Determine the [X, Y] coordinate at the center of the cell enclosing the given text.  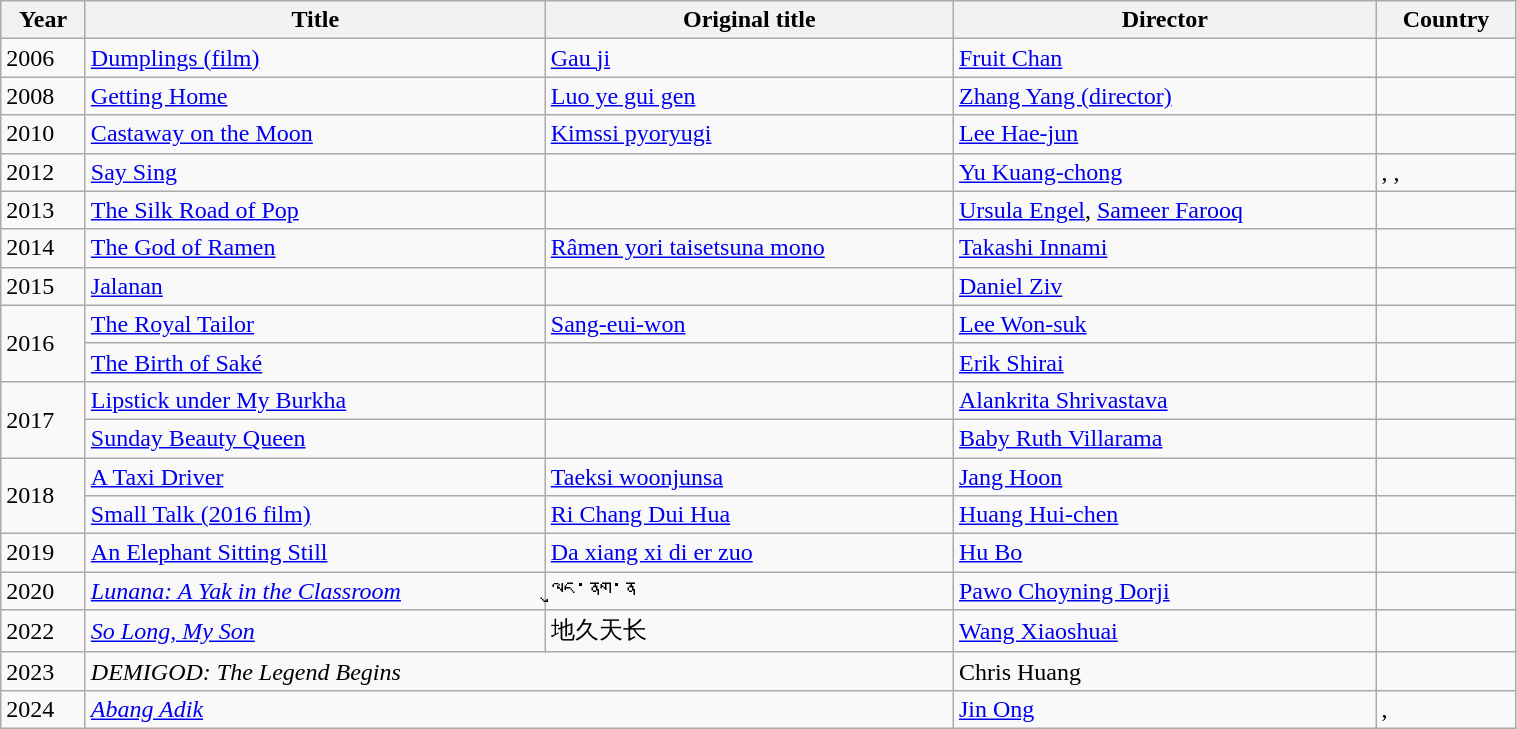
Takashi Innami [1164, 248]
Da xiang xi di er zuo [749, 553]
2018 [44, 496]
2024 [44, 709]
Gau ji [749, 58]
Jin Ong [1164, 709]
Jalanan [315, 286]
Chris Huang [1164, 671]
2016 [44, 343]
Wang Xiaoshuai [1164, 632]
2013 [44, 210]
, [1446, 709]
Erik Shirai [1164, 362]
2010 [44, 134]
Râmen yori taisetsuna mono [749, 248]
, , [1446, 172]
2015 [44, 286]
The Birth of Saké [315, 362]
Abang Adik [519, 709]
Director [1164, 20]
Lee Won-suk [1164, 324]
So Long, My Son [315, 632]
2017 [44, 419]
Getting Home [315, 96]
Jang Hoon [1164, 477]
Lipstick under My Burkha [315, 400]
Original title [749, 20]
Lee Hae-jun [1164, 134]
Sunday Beauty Queen [315, 438]
Castaway on the Moon [315, 134]
Pawo Choyning Dorji [1164, 591]
2020 [44, 591]
地久天长 [749, 632]
2022 [44, 632]
DEMIGOD: The Legend Begins [519, 671]
Kimssi pyoryugi [749, 134]
The God of Ramen [315, 248]
Dumplings (film) [315, 58]
Small Talk (2016 film) [315, 515]
Luo ye gui gen [749, 96]
Baby Ruth Villarama [1164, 438]
Taeksi woonjunsa [749, 477]
Year [44, 20]
2019 [44, 553]
Country [1446, 20]
Say Sing [315, 172]
Hu Bo [1164, 553]
Huang Hui-chen [1164, 515]
The Royal Tailor [315, 324]
Title [315, 20]
2014 [44, 248]
ལུང་ནག་ན [749, 591]
Zhang Yang (director) [1164, 96]
Ri Chang Dui Hua [749, 515]
Alankrita Shrivastava [1164, 400]
Ursula Engel, Sameer Farooq [1164, 210]
2006 [44, 58]
2023 [44, 671]
A Taxi Driver [315, 477]
An Elephant Sitting Still [315, 553]
Lunana: A Yak in the Classroom [315, 591]
The Silk Road of Pop [315, 210]
Sang-eui-won [749, 324]
2012 [44, 172]
2008 [44, 96]
Yu Kuang-chong [1164, 172]
Fruit Chan [1164, 58]
Daniel Ziv [1164, 286]
